Extract the (X, Y) coordinate from the center of the cell holding the provided text.  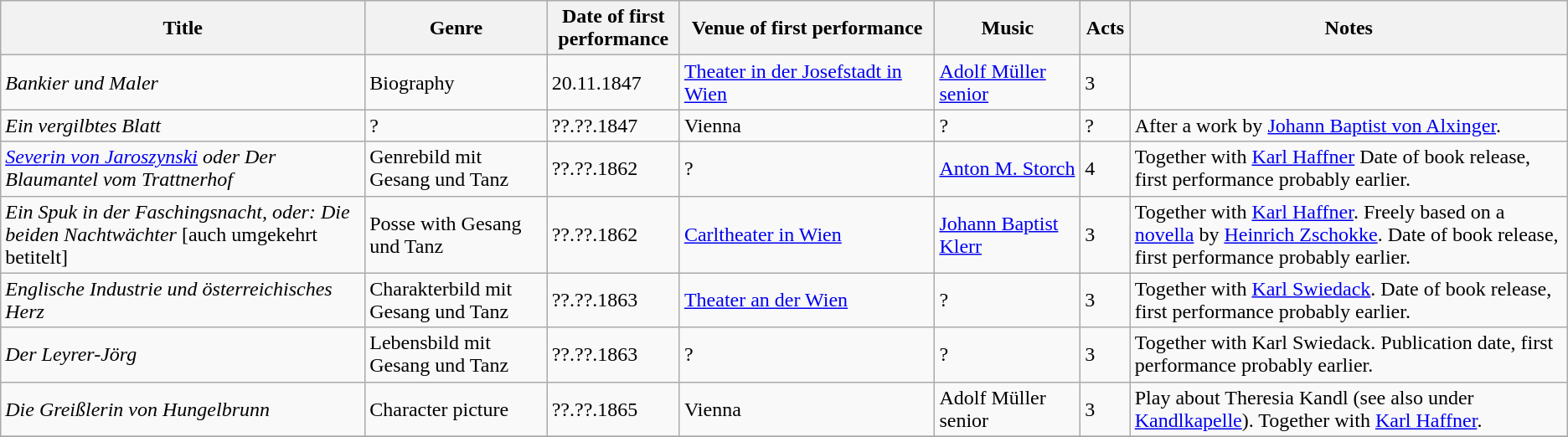
20.11.1847 (613, 82)
Posse with Gesang und Tanz (456, 234)
Ein Spuk in der Faschingsnacht, oder: Die beiden Nachtwächter [auch umgekehrt betitelt] (183, 234)
Theater an der Wien (807, 300)
Bankier und Maler (183, 82)
Die Greißlerin von Hungelbrunn (183, 409)
Notes (1349, 28)
Der Leyrer-Jörg (183, 355)
Genrebild mit Gesang und Tanz (456, 169)
Together with Karl Haffner Date of book release, first performance probably earlier. (1349, 169)
Together with Karl Haffner. Freely based on a novella by Heinrich Zschokke. Date of book release, first performance probably earlier. (1349, 234)
Biography (456, 82)
Lebensbild mit Gesang und Tanz (456, 355)
Severin von Jaroszynski oder Der Blaumantel vom Trattnerhof (183, 169)
Carltheater in Wien (807, 234)
Charakterbild mit Gesang und Tanz (456, 300)
Venue of first performance (807, 28)
??.??.1847 (613, 126)
Johann Baptist Klerr (1008, 234)
??.??.1865 (613, 409)
Together with Karl Swiedack. Date of book release, first performance probably earlier. (1349, 300)
Anton M. Storch (1008, 169)
Date of first performance (613, 28)
Play about Theresia Kandl (see also under Kandlkapelle). Together with Karl Haffner. (1349, 409)
Theater in der Josefstadt in Wien (807, 82)
Ein vergilbtes Blatt (183, 126)
Music (1008, 28)
Acts (1106, 28)
Together with Karl Swiedack. Publication date, first performance probably earlier. (1349, 355)
Genre (456, 28)
Character picture (456, 409)
Title (183, 28)
4 (1106, 169)
After a work by Johann Baptist von Alxinger. (1349, 126)
Englische Industrie und österreichisches Herz (183, 300)
